Scan for the cell matching the given text and deliver its (x, y) coordinate at center. 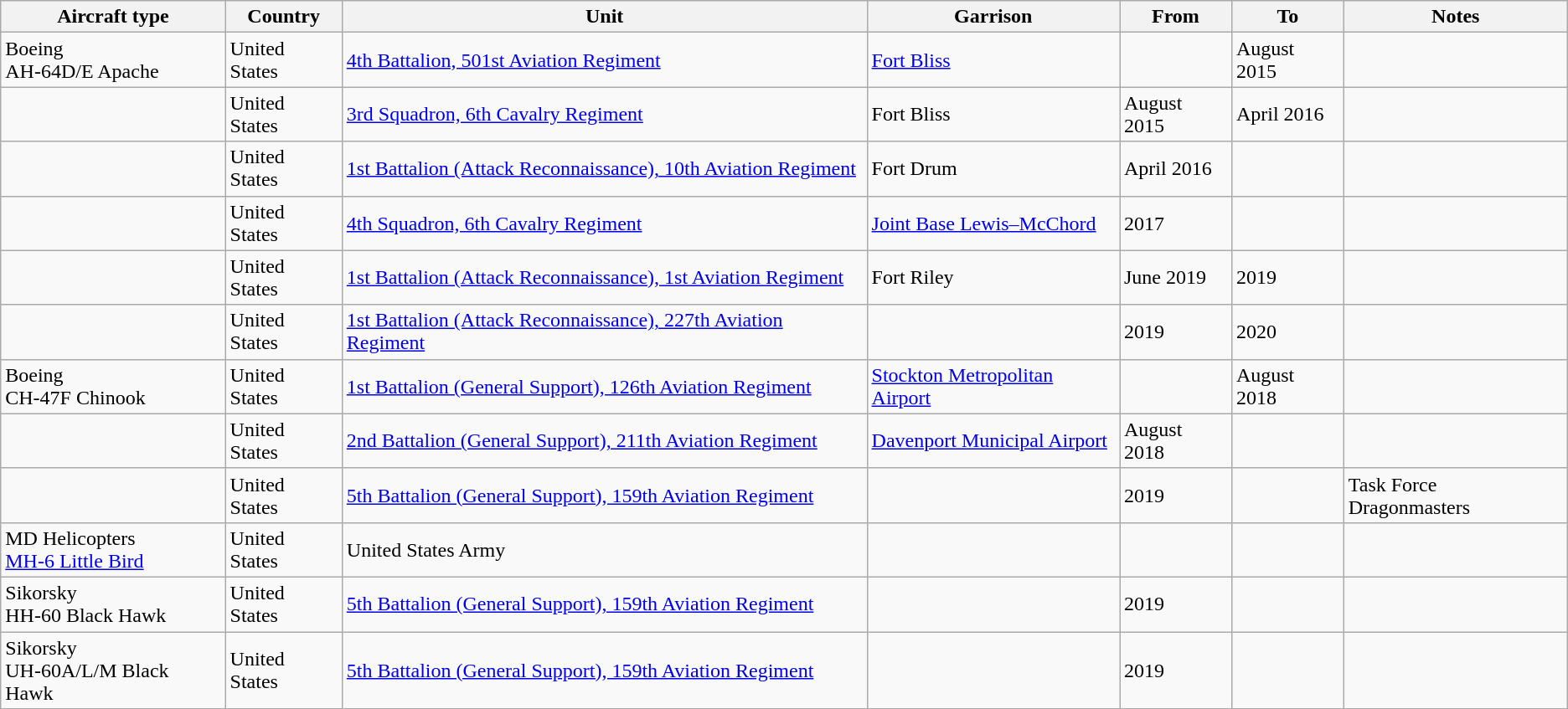
BoeingAH-64D/E Apache (113, 60)
4th Squadron, 6th Cavalry Regiment (605, 223)
From (1175, 17)
1st Battalion (Attack Reconnaissance), 1st Aviation Regiment (605, 278)
2017 (1175, 223)
1st Battalion (General Support), 126th Aviation Regiment (605, 387)
Country (283, 17)
2020 (1287, 331)
Unit (605, 17)
1st Battalion (Attack Reconnaissance), 227th Aviation Regiment (605, 331)
Notes (1456, 17)
Davenport Municipal Airport (993, 440)
SikorskyHH-60 Black Hawk (113, 604)
Aircraft type (113, 17)
To (1287, 17)
Garrison (993, 17)
Fort Drum (993, 169)
3rd Squadron, 6th Cavalry Regiment (605, 114)
BoeingCH-47F Chinook (113, 387)
June 2019 (1175, 278)
1st Battalion (Attack Reconnaissance), 10th Aviation Regiment (605, 169)
2nd Battalion (General Support), 211th Aviation Regiment (605, 440)
Stockton Metropolitan Airport (993, 387)
Joint Base Lewis–McChord (993, 223)
United States Army (605, 549)
SikorskyUH-60A/L/M Black Hawk (113, 670)
4th Battalion, 501st Aviation Regiment (605, 60)
Fort Riley (993, 278)
MD HelicoptersMH-6 Little Bird (113, 549)
Task Force Dragonmasters (1456, 496)
